From the cell containing the given text, extract its center point as (X, Y) coordinate. 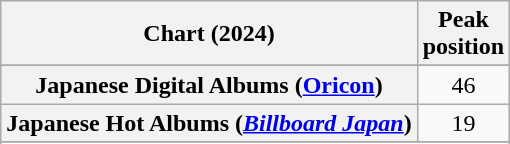
Japanese Hot Albums (Billboard Japan) (209, 123)
19 (463, 123)
46 (463, 85)
Chart (2024) (209, 34)
Japanese Digital Albums (Oricon) (209, 85)
Peakposition (463, 34)
